Extract the [X, Y] coordinate from the center of the cell holding the provided text.  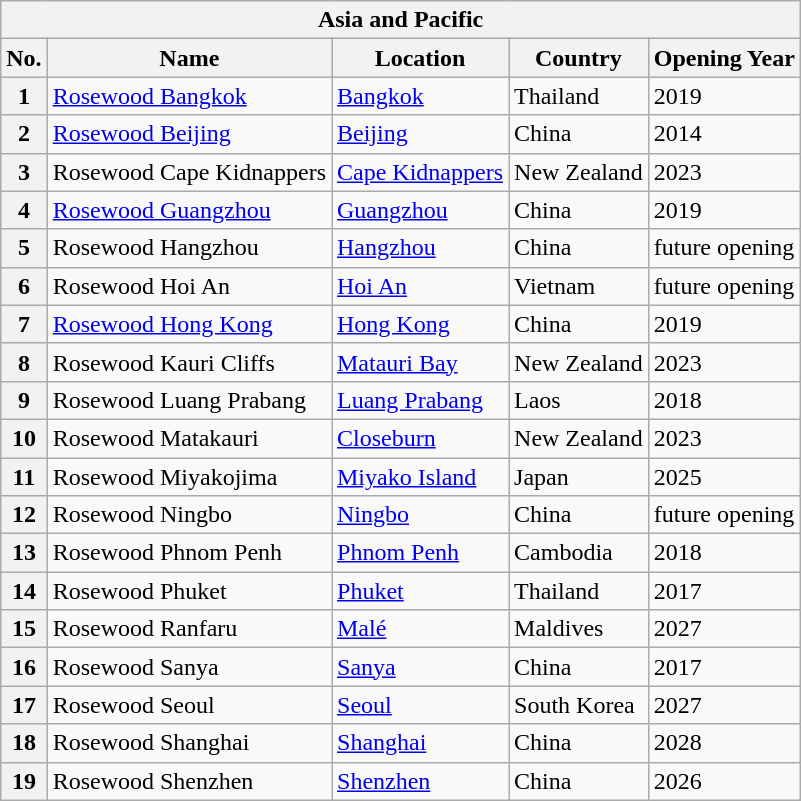
Rosewood Phuket [189, 591]
Rosewood Beijing [189, 134]
Beijing [420, 134]
11 [24, 477]
Phnom Penh [420, 553]
5 [24, 248]
Rosewood Luang Prabang [189, 400]
15 [24, 629]
Matauri Bay [420, 362]
2028 [724, 743]
Guangzhou [420, 210]
Hoi An [420, 286]
Seoul [420, 705]
Rosewood Bangkok [189, 96]
Hong Kong [420, 324]
2 [24, 134]
Shanghai [420, 743]
Japan [579, 477]
16 [24, 667]
8 [24, 362]
19 [24, 781]
Malé [420, 629]
Rosewood Shanghai [189, 743]
Rosewood Ranfaru [189, 629]
Country [579, 58]
7 [24, 324]
9 [24, 400]
Miyako Island [420, 477]
Vietnam [579, 286]
Rosewood Hangzhou [189, 248]
Rosewood Sanya [189, 667]
Shenzhen [420, 781]
Bangkok [420, 96]
Phuket [420, 591]
Laos [579, 400]
2026 [724, 781]
Cambodia [579, 553]
Luang Prabang [420, 400]
1 [24, 96]
Asia and Pacific [401, 20]
Ningbo [420, 515]
Hangzhou [420, 248]
6 [24, 286]
Rosewood Hoi An [189, 286]
18 [24, 743]
2014 [724, 134]
Opening Year [724, 58]
3 [24, 172]
Rosewood Matakauri [189, 438]
Cape Kidnappers [420, 172]
10 [24, 438]
Rosewood Shenzhen [189, 781]
Closeburn [420, 438]
14 [24, 591]
Rosewood Seoul [189, 705]
Rosewood Ningbo [189, 515]
Maldives [579, 629]
Rosewood Miyakojima [189, 477]
Location [420, 58]
13 [24, 553]
Rosewood Guangzhou [189, 210]
12 [24, 515]
Rosewood Phnom Penh [189, 553]
4 [24, 210]
Name [189, 58]
Rosewood Cape Kidnappers [189, 172]
2025 [724, 477]
Rosewood Hong Kong [189, 324]
South Korea [579, 705]
Rosewood Kauri Cliffs [189, 362]
Sanya [420, 667]
17 [24, 705]
No. [24, 58]
